Find where the given text appears and provide that cell's center as [x, y] coordinate. 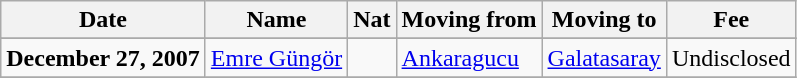
Moving from [469, 20]
Ankaragucu [469, 58]
Moving to [604, 20]
Date [104, 20]
Emre Güngör [276, 58]
Name [276, 20]
December 27, 2007 [104, 58]
Fee [731, 20]
Nat [372, 20]
Undisclosed [731, 58]
Galatasaray [604, 58]
